For the text-containing cell, return its midpoint in [X, Y] coordinate format. 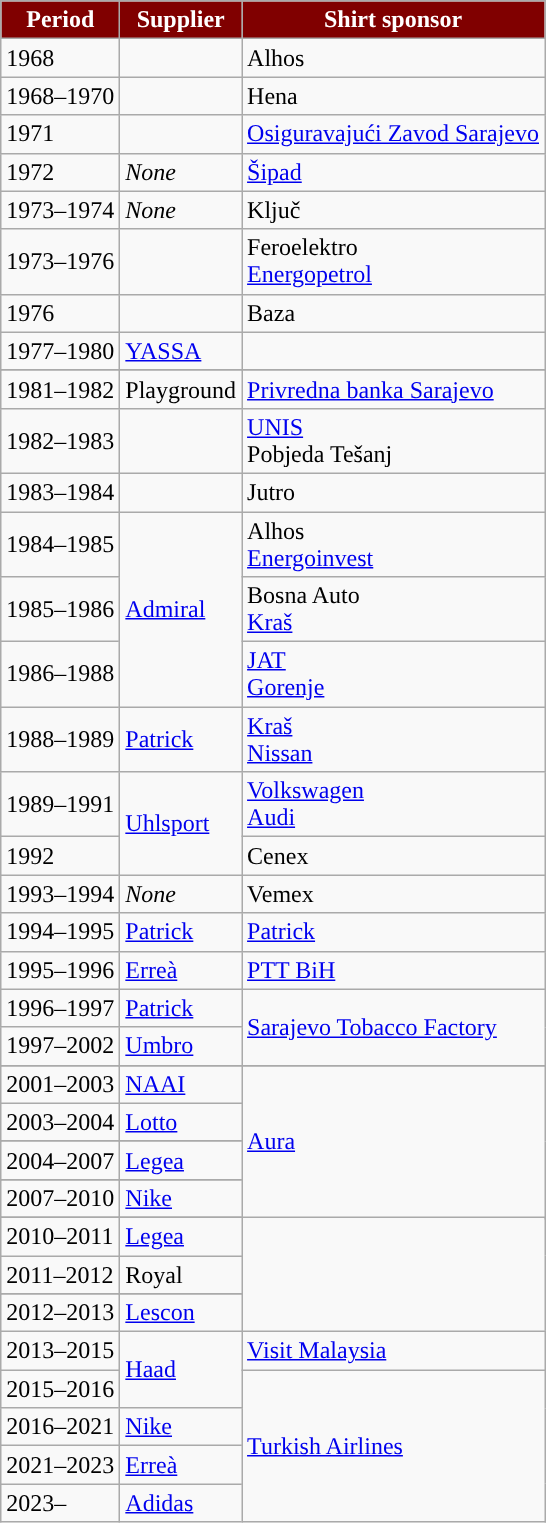
1972 [60, 172]
Bosna AutoKraš [394, 610]
Alhos [394, 58]
2001–2003 [60, 1084]
1976 [60, 313]
UNISPobjeda Tešanj [394, 440]
AlhosEnergoinvest [394, 544]
1983–1984 [60, 492]
Shirt sponsor [394, 20]
1994–1995 [60, 932]
1993–1994 [60, 894]
1971 [60, 134]
1981–1982 [60, 389]
YASSA [181, 351]
2004–2007 [60, 1160]
2015–2016 [60, 1389]
1986–1988 [60, 674]
1977–1980 [60, 351]
1992 [60, 856]
Uhlsport [181, 824]
Privredna banka Sarajevo [394, 389]
JATGorenje [394, 674]
Cenex [394, 856]
2011–2012 [60, 1275]
2007–2010 [60, 1198]
1996–1997 [60, 1008]
KrašNissan [394, 740]
PTT BiH [394, 970]
Admiral [181, 610]
Adidas [181, 1503]
Ključ [394, 210]
Šipad [394, 172]
Period [60, 20]
Hena [394, 96]
Umbro [181, 1046]
1988–1989 [60, 740]
2021–2023 [60, 1465]
VolkswagenAudi [394, 804]
2003–2004 [60, 1122]
1985–1986 [60, 610]
Haad [181, 1370]
FeroelektroEnergopetrol [394, 262]
2023– [60, 1503]
1995–1996 [60, 970]
1968 [60, 58]
Jutro [394, 492]
1984–1985 [60, 544]
Vemex [394, 894]
1989–1991 [60, 804]
1968–1970 [60, 96]
2010–2011 [60, 1236]
Lescon [181, 1313]
Baza [394, 313]
Osiguravajući Zavod Sarajevo [394, 134]
NAAI [181, 1084]
1973–1976 [60, 262]
Sarajevo Tobacco Factory [394, 1027]
2013–2015 [60, 1351]
Visit Malaysia [394, 1351]
1982–1983 [60, 440]
1973–1974 [60, 210]
Supplier [181, 20]
Aura [394, 1141]
Royal [181, 1275]
2016–2021 [60, 1427]
2012–2013 [60, 1313]
Turkish Airlines [394, 1446]
1997–2002 [60, 1046]
Lotto [181, 1122]
Playground [181, 389]
